Scan for the cell matching the given text and deliver its (X, Y) coordinate at center. 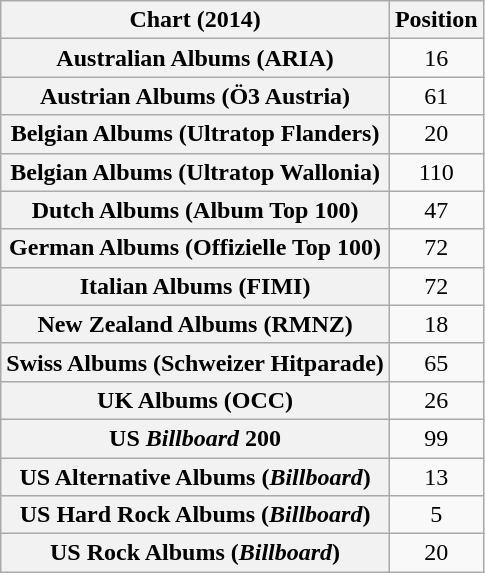
Italian Albums (FIMI) (196, 286)
Chart (2014) (196, 20)
Position (436, 20)
47 (436, 210)
61 (436, 96)
18 (436, 324)
Australian Albums (ARIA) (196, 58)
US Alternative Albums (Billboard) (196, 477)
99 (436, 438)
Belgian Albums (Ultratop Wallonia) (196, 172)
110 (436, 172)
Austrian Albums (Ö3 Austria) (196, 96)
5 (436, 515)
16 (436, 58)
Swiss Albums (Schweizer Hitparade) (196, 362)
UK Albums (OCC) (196, 400)
Dutch Albums (Album Top 100) (196, 210)
US Rock Albums (Billboard) (196, 553)
13 (436, 477)
US Billboard 200 (196, 438)
Belgian Albums (Ultratop Flanders) (196, 134)
New Zealand Albums (RMNZ) (196, 324)
German Albums (Offizielle Top 100) (196, 248)
65 (436, 362)
26 (436, 400)
US Hard Rock Albums (Billboard) (196, 515)
